Detect which cell encompasses the target text, then output its (x, y) center coordinate. 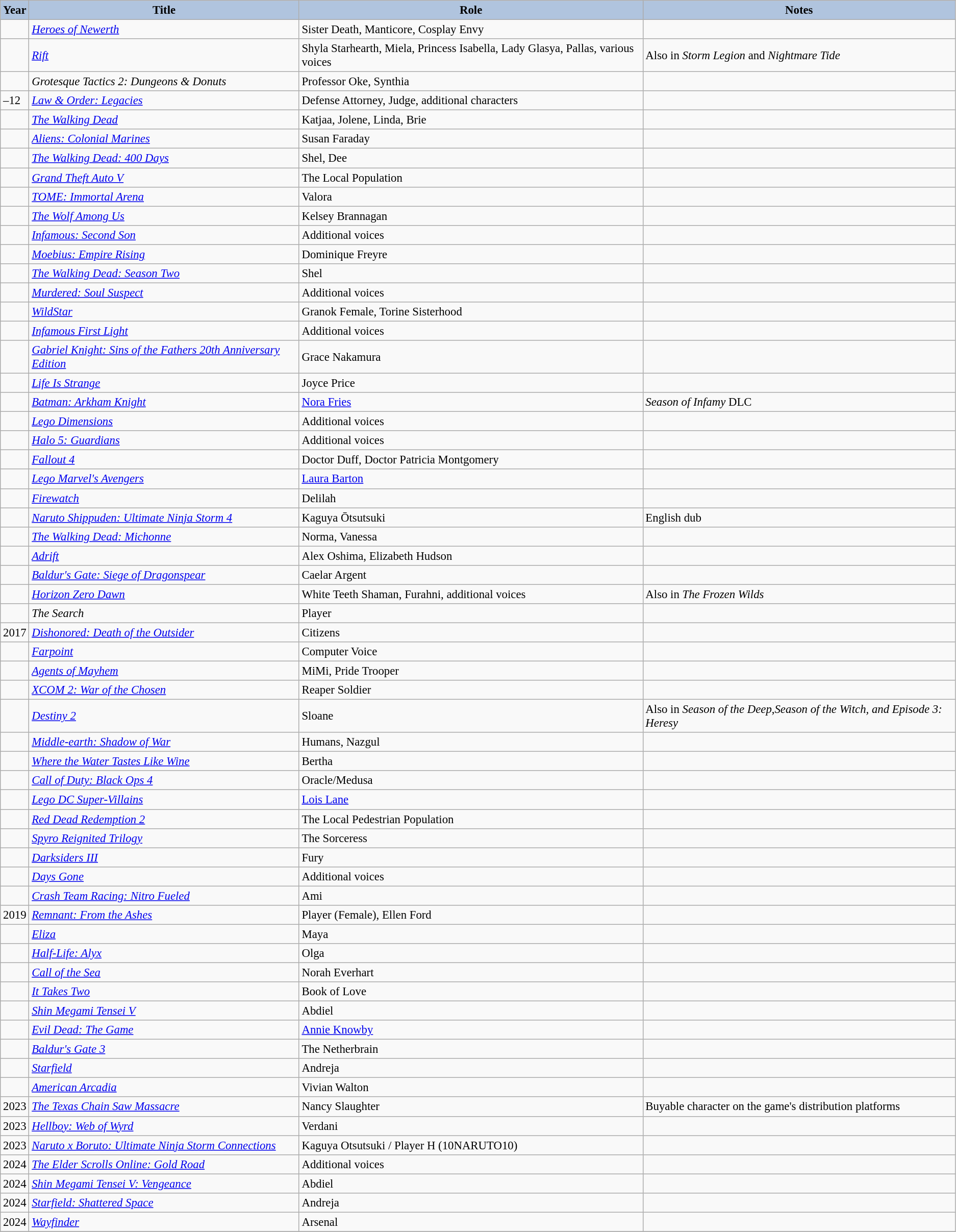
English dub (799, 518)
Defense Attorney, Judge, additional characters (471, 101)
Rift (164, 55)
White Teeth Shaman, Furahni, additional voices (471, 594)
Doctor Duff, Doctor Patricia Montgomery (471, 460)
Dishonored: Death of the Outsider (164, 632)
The Local Pedestrian Population (471, 819)
Norma, Vanessa (471, 536)
Infamous First Light (164, 331)
The Texas Chain Saw Massacre (164, 1107)
Shel, Dee (471, 158)
Infamous: Second Son (164, 235)
TOME: Immortal Arena (164, 196)
Life Is Strange (164, 383)
Crash Team Racing: Nitro Fueled (164, 896)
Bertha (471, 761)
Annie Knowby (471, 1030)
Season of Infamy DLC (799, 402)
Wayfinder (164, 1222)
Farpoint (164, 652)
The Walking Dead (164, 120)
Dominique Freyre (471, 254)
Murdered: Soul Suspect (164, 292)
XCOM 2: War of the Chosen (164, 690)
Grand Theft Auto V (164, 178)
Maya (471, 934)
Susan Faraday (471, 139)
Valora (471, 196)
Shin Megami Tensei V: Vengeance (164, 1184)
Law & Order: Legacies (164, 101)
Granok Female, Torine Sisterhood (471, 312)
Sister Death, Manticore, Cosplay Envy (471, 30)
The Local Population (471, 178)
Call of Duty: Black Ops 4 (164, 780)
Where the Water Tastes Like Wine (164, 761)
–12 (15, 101)
Kaguya Ōtsutsuki (471, 518)
Alex Oshima, Elizabeth Hudson (471, 556)
Title (164, 10)
Shyla Starhearth, Miela, Princess Isabella, Lady Glasya, Pallas, various voices (471, 55)
Verdani (471, 1126)
Oracle/Medusa (471, 780)
Spyro Reignited Trilogy (164, 838)
Lois Lane (471, 800)
Kaguya Otsutsuki / Player H (10NARUTO10) (471, 1145)
Eliza (164, 934)
The Walking Dead: Season Two (164, 274)
Ami (471, 896)
Naruto Shippuden: Ultimate Ninja Storm 4 (164, 518)
Computer Voice (471, 652)
WildStar (164, 312)
Year (15, 10)
Professor Oke, Synthia (471, 82)
Player (471, 613)
Starfield (164, 1068)
Grace Nakamura (471, 357)
MiMi, Pride Trooper (471, 671)
Humans, Nazgul (471, 742)
It Takes Two (164, 992)
Aliens: Colonial Marines (164, 139)
Horizon Zero Dawn (164, 594)
Nora Fries (471, 402)
Baldur's Gate 3 (164, 1049)
Destiny 2 (164, 717)
Red Dead Redemption 2 (164, 819)
Adrift (164, 556)
Batman: Arkham Knight (164, 402)
Shin Megami Tensei V (164, 1011)
Heroes of Newerth (164, 30)
Vivian Walton (471, 1088)
Starfield: Shattered Space (164, 1203)
Joyce Price (471, 383)
Lego DC Super-Villains (164, 800)
Also in Storm Legion and Nightmare Tide (799, 55)
2017 (15, 632)
Notes (799, 10)
Norah Everhart (471, 972)
Days Gone (164, 876)
Half-Life: Alyx (164, 953)
Lego Dimensions (164, 422)
Fury (471, 857)
Olga (471, 953)
Evil Dead: The Game (164, 1030)
Fallout 4 (164, 460)
The Wolf Among Us (164, 216)
Grotesque Tactics 2: Dungeons & Donuts (164, 82)
Katjaa, Jolene, Linda, Brie (471, 120)
Agents of Mayhem (164, 671)
Hellboy: Web of Wyrd (164, 1126)
Laura Barton (471, 479)
The Sorceress (471, 838)
The Walking Dead: 400 Days (164, 158)
Also in Season of the Deep,Season of the Witch, and Episode 3: Heresy (799, 717)
Citizens (471, 632)
Remnant: From the Ashes (164, 915)
Naruto x Boruto: Ultimate Ninja Storm Connections (164, 1145)
Firewatch (164, 498)
Caelar Argent (471, 575)
Moebius: Empire Rising (164, 254)
The Search (164, 613)
Buyable character on the game's distribution platforms (799, 1107)
Call of the Sea (164, 972)
Sloane (471, 717)
Nancy Slaughter (471, 1107)
The Elder Scrolls Online: Gold Road (164, 1164)
Middle-earth: Shadow of War (164, 742)
Baldur's Gate: Siege of Dragonspear (164, 575)
Shel (471, 274)
Player (Female), Ellen Ford (471, 915)
Book of Love (471, 992)
Kelsey Brannagan (471, 216)
Arsenal (471, 1222)
American Arcadia (164, 1088)
The Netherbrain (471, 1049)
Darksiders III (164, 857)
Lego Marvel's Avengers (164, 479)
Role (471, 10)
Also in The Frozen Wilds (799, 594)
Delilah (471, 498)
Gabriel Knight: Sins of the Fathers 20th Anniversary Edition (164, 357)
The Walking Dead: Michonne (164, 536)
Reaper Soldier (471, 690)
2019 (15, 915)
Halo 5: Guardians (164, 440)
